From the cell containing the given text, extract its center point as (X, Y) coordinate. 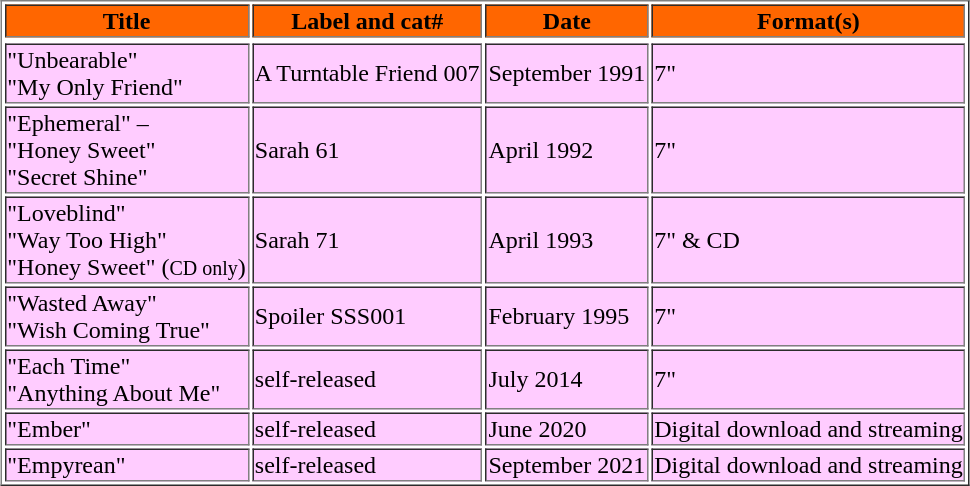
Label and cat# (368, 20)
September 1991 (566, 74)
June 2020 (566, 428)
Sarah 61 (368, 150)
"Each Time""Anything About Me" (126, 380)
Format(s) (808, 20)
July 2014 (566, 380)
"Wasted Away""Wish Coming True" (126, 316)
February 1995 (566, 316)
A Turntable Friend 007 (368, 74)
"Unbearable""My Only Friend" (126, 74)
Date (566, 20)
April 1993 (566, 240)
Sarah 71 (368, 240)
"Loveblind""Way Too High""Honey Sweet" (CD only) (126, 240)
April 1992 (566, 150)
Title (126, 20)
"Ember" (126, 428)
"Ephemeral" – "Honey Sweet""Secret Shine" (126, 150)
7" & CD (808, 240)
Spoiler SSS001 (368, 316)
"Empyrean" (126, 464)
September 2021 (566, 464)
